Capture the cell that displays the provided text and extract its (x, y) central coordinate. 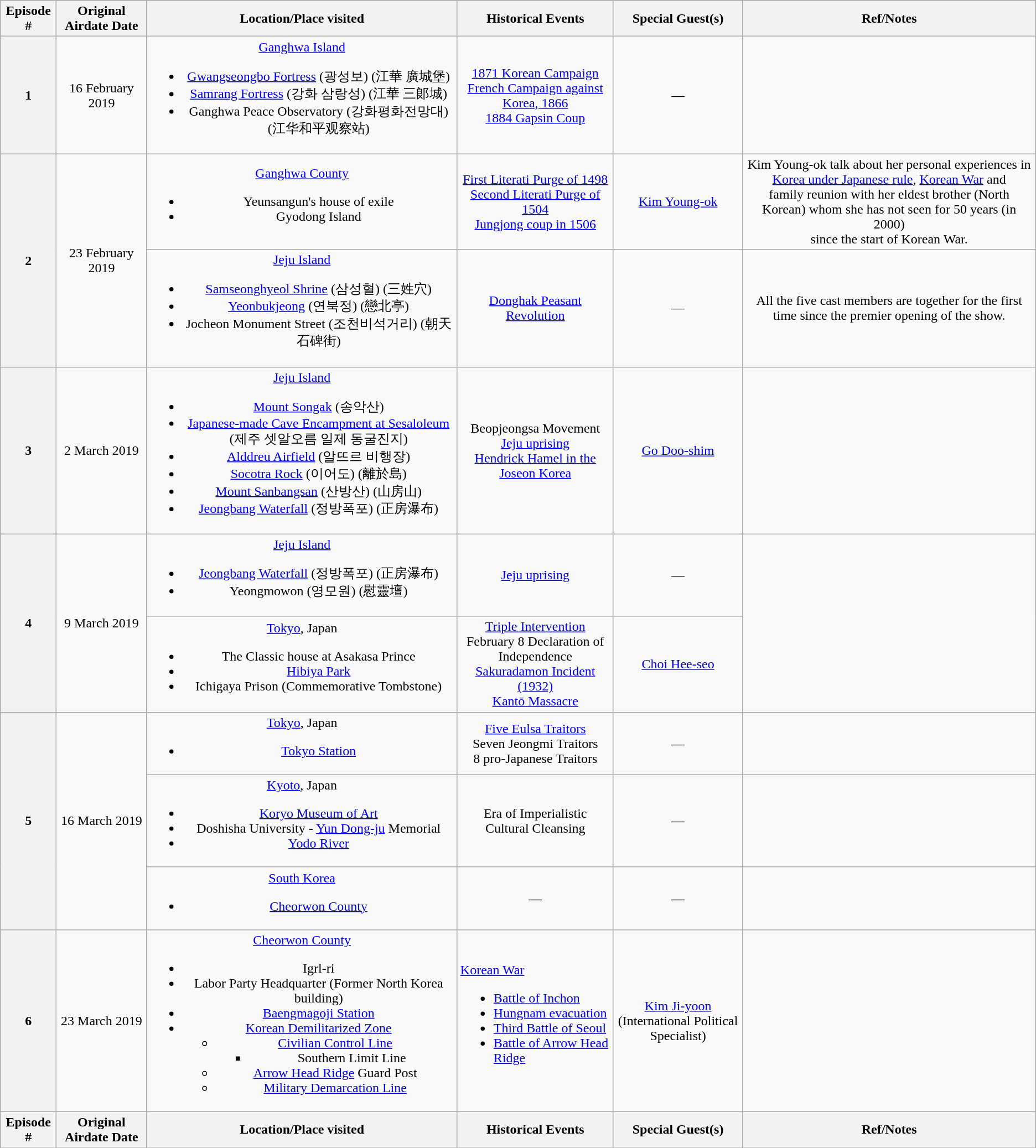
Korean WarBattle of InchonHungnam evacuationThird Battle of SeoulBattle of Arrow Head Ridge (535, 1020)
23 March 2019 (102, 1020)
16 March 2019 (102, 821)
Jeju IslandSamseonghyeol Shrine (삼성혈) (三姓穴)Yeonbukjeong (연북정) (戀北亭)Jocheon Monument Street (조천비석거리) (朝天石碑街) (302, 308)
First Literati Purge of 1498Second Literati Purge of 1504Jungjong coup in 1506 (535, 201)
Tokyo, JapanTokyo Station (302, 744)
23 February 2019 (102, 260)
Jeju IslandJeongbang Waterfall (정방폭포) (正房瀑布)Yeongmowon (영모원) (慰靈壇) (302, 575)
Tokyo, JapanThe Classic house at Asakasa PrinceHibiya ParkIchigaya Prison (Commemorative Tombstone) (302, 664)
Five Eulsa TraitorsSeven Jeongmi Traitors8 pro-Japanese Traitors (535, 744)
6 (29, 1020)
Kim Young-ok (678, 201)
South KoreaCheorwon County (302, 898)
Ganghwa CountyYeunsangun's house of exileGyodong Island (302, 201)
All the five cast members are together for the first time since the premier opening of the show. (889, 308)
9 March 2019 (102, 623)
16 February 2019 (102, 95)
3 (29, 450)
Ganghwa IslandGwangseongbo Fortress (광성보) (江華 廣城堡)Samrang Fortress (강화 삼랑성) (江華 三郞城)Ganghwa Peace Observatory (강화평화전망대) (江华和平观察站) (302, 95)
4 (29, 623)
Beopjeongsa MovementJeju uprisingHendrick Hamel in the Joseon Korea (535, 450)
Go Doo-shim (678, 450)
Jeju uprising (535, 575)
5 (29, 821)
2 March 2019 (102, 450)
1 (29, 95)
1871 Korean CampaignFrench Campaign against Korea, 18661884 Gapsin Coup (535, 95)
Kim Ji-yoon(International Political Specialist) (678, 1020)
Triple InterventionFebruary 8 Declaration of IndependenceSakuradamon Incident (1932)Kantō Massacre (535, 664)
2 (29, 260)
Donghak Peasant Revolution (535, 308)
Choi Hee-seo (678, 664)
Kyoto, JapanKoryo Museum of ArtDoshisha University - Yun Dong-ju MemorialYodo River (302, 821)
Era of Imperialistic Cultural Cleansing (535, 821)
